Search for the cell housing the specified text and yield its [X, Y] center coordinate. 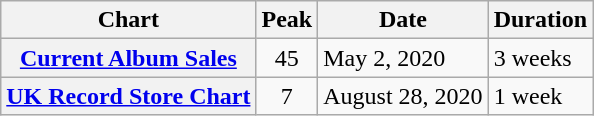
Duration [540, 20]
Date [403, 20]
Chart [128, 20]
Current Album Sales [128, 58]
Peak [287, 20]
UK Record Store Chart [128, 96]
45 [287, 58]
7 [287, 96]
3 weeks [540, 58]
May 2, 2020 [403, 58]
August 28, 2020 [403, 96]
1 week [540, 96]
